Extract the (x, y) coordinate from the center of the cell holding the provided text.  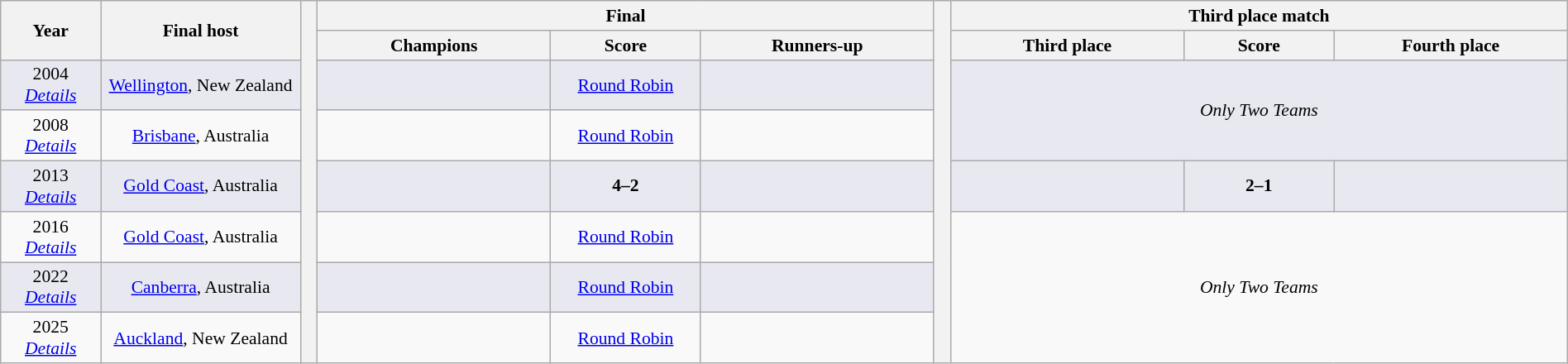
Fourth place (1451, 45)
Third place (1067, 45)
Brisbane, Australia (201, 136)
2016Details (51, 237)
Year (51, 30)
Canberra, Australia (201, 288)
Auckland, New Zealand (201, 338)
2025Details (51, 338)
4–2 (625, 187)
2008Details (51, 136)
Final host (201, 30)
Third place match (1259, 16)
2022Details (51, 288)
2004Details (51, 84)
Runners-up (817, 45)
Champions (434, 45)
2–1 (1259, 187)
2013Details (51, 187)
Wellington, New Zealand (201, 84)
Final (626, 16)
